Extract the [x, y] coordinate from the center of the cell holding the provided text.  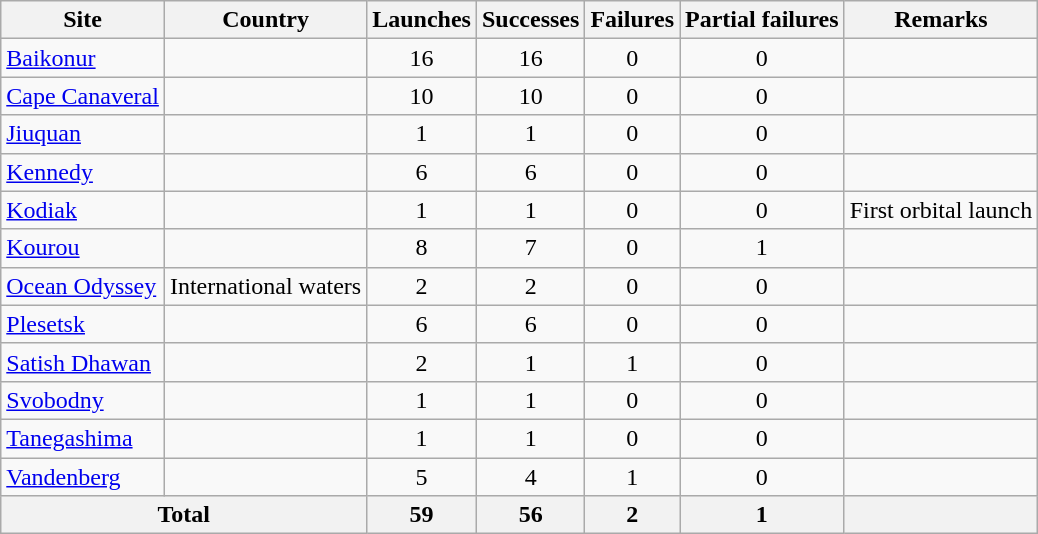
Cape Canaveral [83, 96]
Jiuquan [83, 134]
7 [530, 248]
Launches [422, 20]
Satish Dhawan [83, 362]
Plesetsk [83, 324]
8 [422, 248]
Ocean Odyssey [83, 286]
Baikonur [83, 58]
Tanegashima [83, 438]
Country [265, 20]
Kourou [83, 248]
Partial failures [762, 20]
Failures [632, 20]
Kennedy [83, 172]
Kodiak [83, 210]
59 [422, 515]
Total [184, 515]
Remarks [941, 20]
5 [422, 477]
Successes [530, 20]
4 [530, 477]
First orbital launch [941, 210]
International waters [265, 286]
Svobodny [83, 400]
Vandenberg [83, 477]
56 [530, 515]
Site [83, 20]
